Output the [X, Y] coordinate of the center of the cell containing the given text.  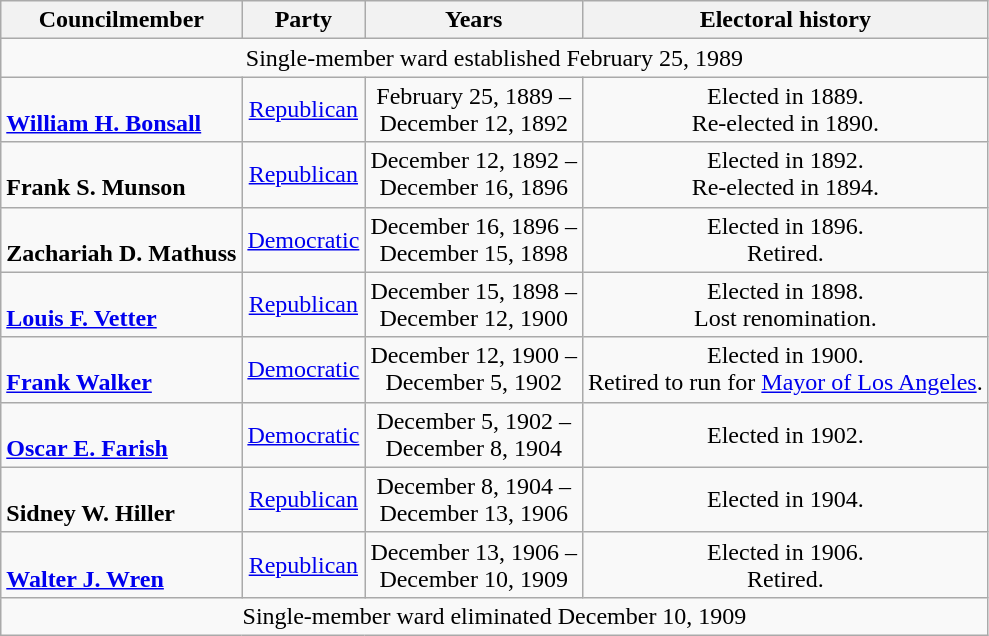
Walter J. Wren [122, 564]
Frank S. Munson [122, 174]
December 12, 1892 – December 16, 1896 [474, 174]
December 15, 1898 – December 12, 1900 [474, 304]
December 12, 1900 – December 5, 1902 [474, 370]
Elected in 1904. [786, 500]
Louis F. Vetter [122, 304]
February 25, 1889 – December 12, 1892 [474, 110]
Oscar E. Farish [122, 434]
December 5, 1902 – December 8, 1904 [474, 434]
Years [474, 20]
Single-member ward eliminated December 10, 1909 [494, 616]
December 8, 1904 – December 13, 1906 [474, 500]
Elected in 1892. Re-elected in 1894. [786, 174]
Elected in 1889. Re-elected in 1890. [786, 110]
December 13, 1906 – December 10, 1909 [474, 564]
Councilmember [122, 20]
Single-member ward established February 25, 1989 [494, 58]
Electoral history [786, 20]
Frank Walker [122, 370]
Sidney W. Hiller [122, 500]
William H. Bonsall [122, 110]
Elected in 1906. Retired. [786, 564]
Zachariah D. Mathuss [122, 240]
Elected in 1902. [786, 434]
Elected in 1900. Retired to run for Mayor of Los Angeles. [786, 370]
Party [304, 20]
Elected in 1896. Retired. [786, 240]
Elected in 1898. Lost renomination. [786, 304]
December 16, 1896 – December 15, 1898 [474, 240]
